For the text-containing cell, return its midpoint in (x, y) coordinate format. 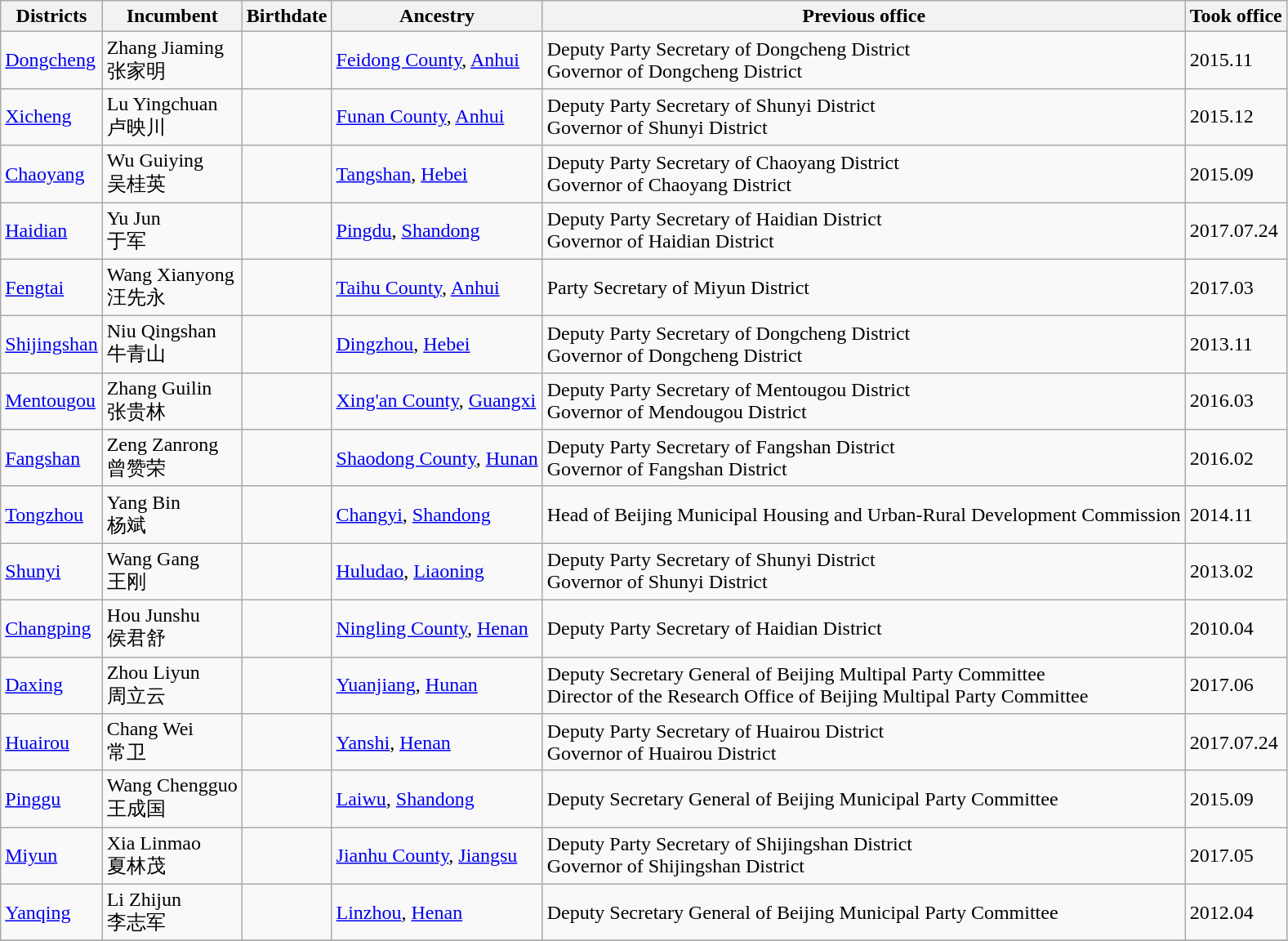
Districts (51, 16)
2015.12 (1236, 117)
Head of Beijing Municipal Housing and Urban-Rural Development Commission (864, 515)
Xing'an County, Guangxi (437, 401)
Hou Junshu侯君舒 (172, 628)
Deputy Party Secretary of Haidian District (864, 628)
Lu Yingchuan卢映川 (172, 117)
Mentougou (51, 401)
Zhang Guilin张贵林 (172, 401)
Deputy Party Secretary of Mentougou DistrictGovernor of Mendougou District (864, 401)
Ancestry (437, 16)
Took office (1236, 16)
Deputy Party Secretary of Fangshan DistrictGovernor of Fangshan District (864, 458)
2014.11 (1236, 515)
Wang Xianyong汪先永 (172, 288)
Linzhou, Henan (437, 912)
Li Zhijun李志军 (172, 912)
Wang Gang王刚 (172, 572)
Yanshi, Henan (437, 743)
Incumbent (172, 16)
Deputy Party Secretary of Haidian DistrictGovernor of Haidian District (864, 231)
Dingzhou, Hebei (437, 345)
Deputy Party Secretary of Huairou DistrictGovernor of Huairou District (864, 743)
Zeng Zanrong曾赞荣 (172, 458)
2013.11 (1236, 345)
Laiwu, Shandong (437, 799)
Zhang Jiaming张家明 (172, 60)
Yanqing (51, 912)
Feidong County, Anhui (437, 60)
Deputy Party Secretary of Shijingshan DistrictGovernor of Shijingshan District (864, 856)
Miyun (51, 856)
Wang Chengguo王成国 (172, 799)
Funan County, Anhui (437, 117)
Zhou Liyun周立云 (172, 685)
2010.04 (1236, 628)
Haidian (51, 231)
2013.02 (1236, 572)
2017.03 (1236, 288)
Yuanjiang, Hunan (437, 685)
Xicheng (51, 117)
2017.06 (1236, 685)
2016.03 (1236, 401)
Yang Bin杨斌 (172, 515)
2016.02 (1236, 458)
Xia Linmao夏林茂 (172, 856)
Previous office (864, 16)
Deputy Secretary General of Beijing Multipal Party CommitteeDirector of the Research Office of Beijing Multipal Party Committee (864, 685)
Fengtai (51, 288)
Shijingshan (51, 345)
Dongcheng (51, 60)
Ningling County, Henan (437, 628)
Huairou (51, 743)
Fangshan (51, 458)
Birthdate (287, 16)
Yu Jun于军 (172, 231)
Niu Qingshan牛青山 (172, 345)
Shaodong County, Hunan (437, 458)
Changyi, Shandong (437, 515)
Jianhu County, Jiangsu (437, 856)
Huludao, Liaoning (437, 572)
2015.11 (1236, 60)
Taihu County, Anhui (437, 288)
Pingdu, Shandong (437, 231)
2012.04 (1236, 912)
Party Secretary of Miyun District (864, 288)
Pinggu (51, 799)
Tangshan, Hebei (437, 174)
Shunyi (51, 572)
Chaoyang (51, 174)
Deputy Party Secretary of Chaoyang DistrictGovernor of Chaoyang District (864, 174)
Tongzhou (51, 515)
Daxing (51, 685)
Chang Wei常卫 (172, 743)
2017.05 (1236, 856)
Wu Guiying吴桂英 (172, 174)
Changping (51, 628)
